Detect which cell encompasses the target text, then output its [x, y] center coordinate. 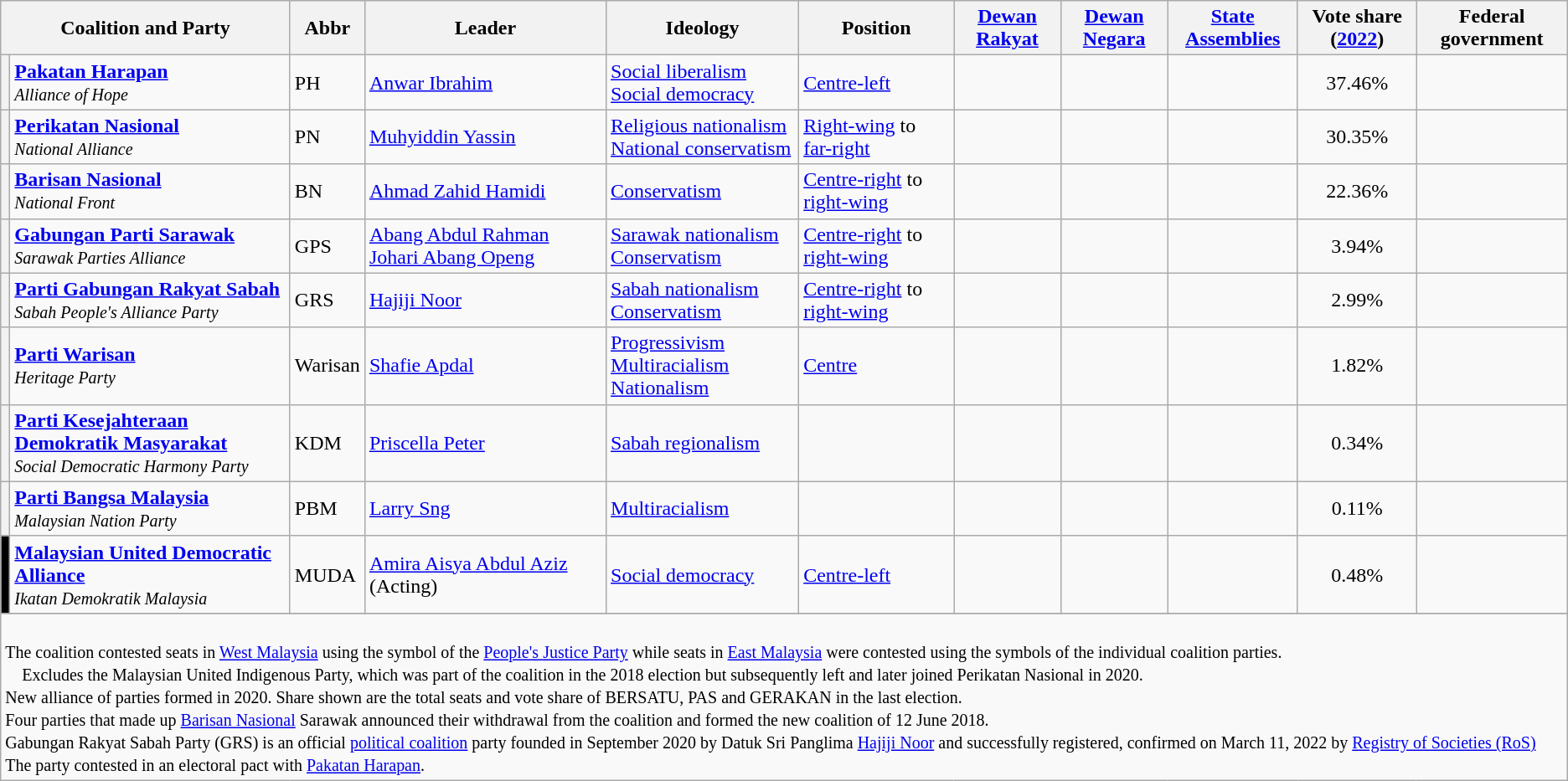
BN [327, 191]
Hajiji Noor [485, 300]
Centre [876, 366]
Shafie Apdal [485, 366]
Dewan Rakyat [1008, 28]
PN [327, 137]
Malaysian United Democratic Alliance Ikatan Demokratik Malaysia [150, 574]
Abang Abdul Rahman Johari Abang Openg [485, 246]
Parti Kesejahteraan Demokratik MasyarakatSocial Democratic Harmony Party [150, 443]
0.48% [1357, 574]
Social democracy [703, 574]
1.82% [1357, 366]
Anwar Ibrahim [485, 82]
Vote share (2022) [1357, 28]
Muhyiddin Yassin [485, 137]
Religious nationalismNational conservatism [703, 137]
MUDA [327, 574]
Leader [485, 28]
Multiracialism [703, 509]
Amira Aisya Abdul Aziz (Acting) [485, 574]
Parti WarisanHeritage Party [150, 366]
Right-wing to far-right [876, 137]
Gabungan Parti SarawakSarawak Parties Alliance [150, 246]
Parti Bangsa Malaysia Malaysian Nation Party [150, 509]
GRS [327, 300]
Perikatan Nasional National Alliance [150, 137]
Warisan [327, 366]
PBM [327, 509]
Progressivism MultiracialismNationalism [703, 366]
Coalition and Party [146, 28]
Sabah nationalismConservatism [703, 300]
3.94% [1357, 246]
State Assemblies [1233, 28]
0.11% [1357, 509]
Sarawak nationalismConservatism [703, 246]
30.35% [1357, 137]
2.99% [1357, 300]
Conservatism [703, 191]
Larry Sng [485, 509]
PH [327, 82]
Abbr [327, 28]
37.46% [1357, 82]
Pakatan Harapan Alliance of Hope [150, 82]
Ideology [703, 28]
Position [876, 28]
Priscella Peter [485, 443]
Ahmad Zahid Hamidi [485, 191]
22.36% [1357, 191]
Federal government [1492, 28]
Parti Gabungan Rakyat SabahSabah People's Alliance Party [150, 300]
Sabah regionalism [703, 443]
Social liberalismSocial democracy [703, 82]
Barisan Nasional National Front [150, 191]
0.34% [1357, 443]
Dewan Negara [1114, 28]
KDM [327, 443]
GPS [327, 246]
